Find where the given text appears and provide that cell's center as (X, Y) coordinate. 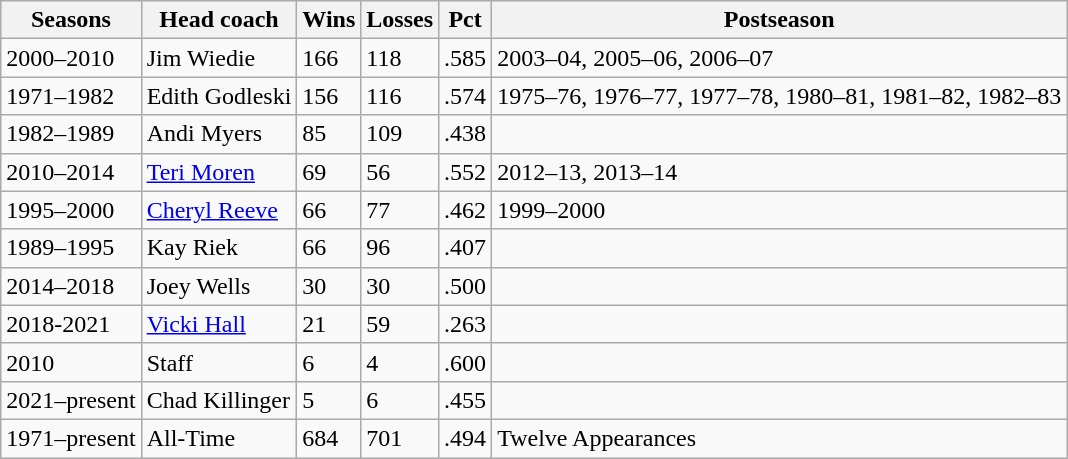
5 (329, 400)
Edith Godleski (219, 96)
.438 (466, 134)
.407 (466, 248)
Joey Wells (219, 286)
Staff (219, 362)
59 (400, 324)
.462 (466, 210)
Losses (400, 20)
684 (329, 438)
701 (400, 438)
118 (400, 58)
Jim Wiedie (219, 58)
2018-2021 (71, 324)
Chad Killinger (219, 400)
1971–present (71, 438)
.585 (466, 58)
Twelve Appearances (780, 438)
Head coach (219, 20)
1971–1982 (71, 96)
1995–2000 (71, 210)
.574 (466, 96)
4 (400, 362)
1982–1989 (71, 134)
2012–13, 2013–14 (780, 172)
85 (329, 134)
Vicki Hall (219, 324)
166 (329, 58)
96 (400, 248)
21 (329, 324)
.494 (466, 438)
.552 (466, 172)
2014–2018 (71, 286)
Teri Moren (219, 172)
56 (400, 172)
109 (400, 134)
2003–04, 2005–06, 2006–07 (780, 58)
Pct (466, 20)
Postseason (780, 20)
69 (329, 172)
.263 (466, 324)
1989–1995 (71, 248)
Kay Riek (219, 248)
2000–2010 (71, 58)
Seasons (71, 20)
.500 (466, 286)
.455 (466, 400)
2010–2014 (71, 172)
156 (329, 96)
All-Time (219, 438)
1975–76, 1976–77, 1977–78, 1980–81, 1981–82, 1982–83 (780, 96)
1999–2000 (780, 210)
Andi Myers (219, 134)
77 (400, 210)
Cheryl Reeve (219, 210)
Wins (329, 20)
2021–present (71, 400)
2010 (71, 362)
116 (400, 96)
.600 (466, 362)
